Pinpoint the cell where the given text exists, returning its [X, Y] midpoint coordinate. 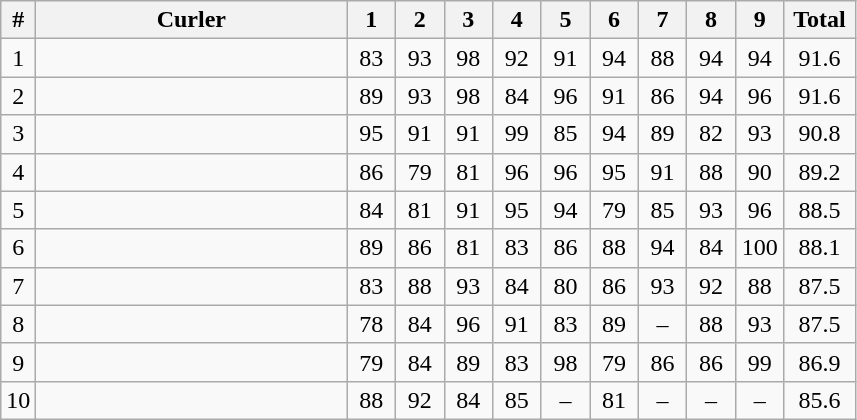
78 [372, 324]
80 [566, 286]
88.1 [820, 248]
# [18, 20]
82 [712, 134]
Curler [192, 20]
89.2 [820, 172]
88.5 [820, 210]
85.6 [820, 400]
100 [760, 248]
90.8 [820, 134]
Total [820, 20]
90 [760, 172]
86.9 [820, 362]
10 [18, 400]
